From the cell containing the given text, extract its center point as (x, y) coordinate. 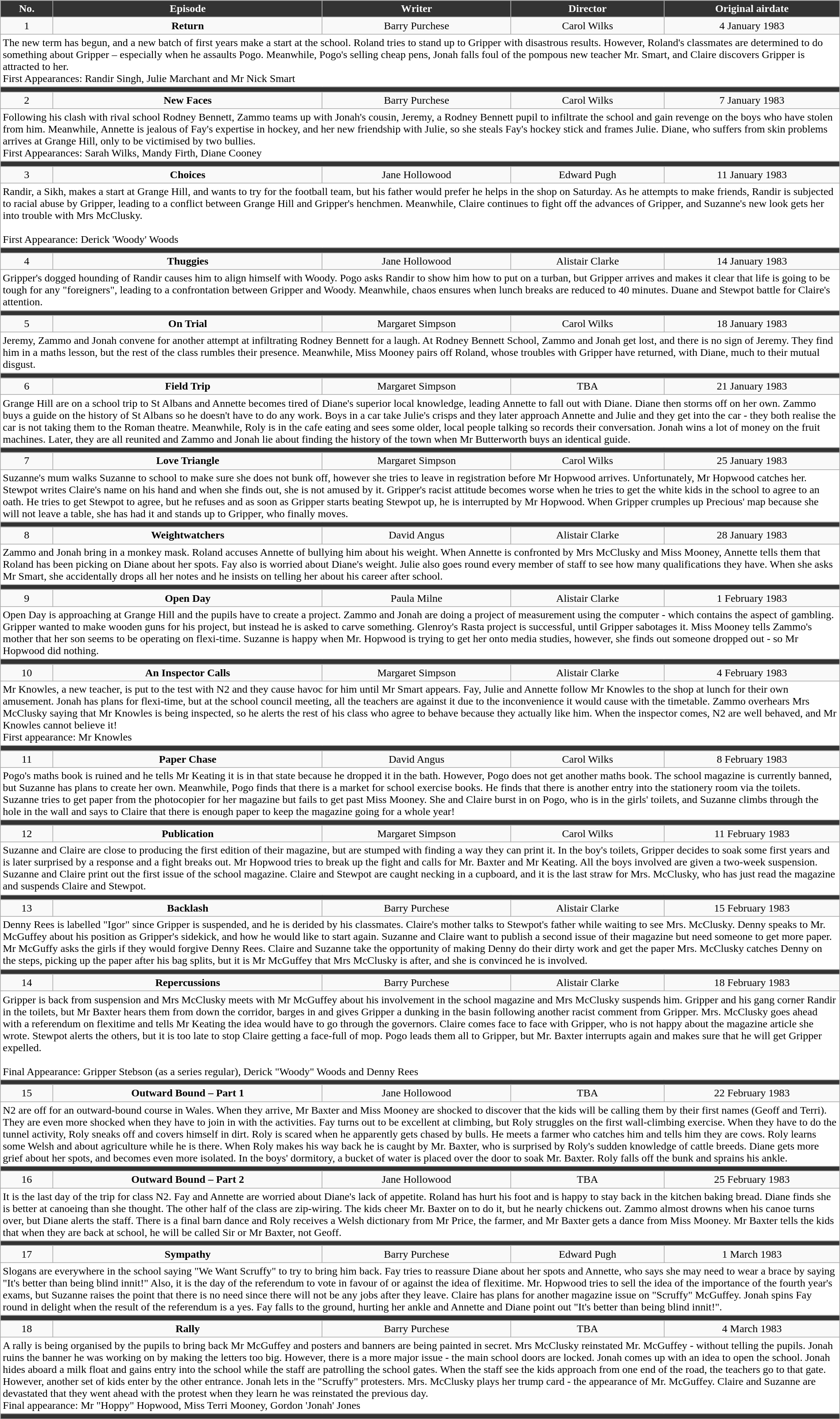
1 February 1983 (752, 598)
Original airdate (752, 9)
7 January 1983 (752, 100)
Backlash (188, 908)
14 (27, 982)
10 (27, 672)
3 (27, 175)
9 (27, 598)
2 (27, 100)
Writer (416, 9)
No. (27, 9)
28 January 1983 (752, 535)
Publication (188, 834)
18 January 1983 (752, 324)
22 February 1983 (752, 1093)
Thuggies (188, 261)
Paula Milne (416, 598)
11 January 1983 (752, 175)
13 (27, 908)
Choices (188, 175)
4 January 1983 (752, 26)
Repercussions (188, 982)
Weightwatchers (188, 535)
On Trial (188, 324)
Love Triangle (188, 461)
11 February 1983 (752, 834)
21 January 1983 (752, 386)
17 (27, 1254)
Open Day (188, 598)
An Inspector Calls (188, 672)
12 (27, 834)
1 (27, 26)
Episode (188, 9)
4 March 1983 (752, 1329)
Paper Chase (188, 759)
7 (27, 461)
Rally (188, 1329)
4 (27, 261)
Outward Bound – Part 2 (188, 1180)
Outward Bound – Part 1 (188, 1093)
6 (27, 386)
15 (27, 1093)
Return (188, 26)
14 January 1983 (752, 261)
16 (27, 1180)
11 (27, 759)
15 February 1983 (752, 908)
5 (27, 324)
8 (27, 535)
25 February 1983 (752, 1180)
Sympathy (188, 1254)
Field Trip (188, 386)
8 February 1983 (752, 759)
25 January 1983 (752, 461)
4 February 1983 (752, 672)
Director (587, 9)
18 (27, 1329)
New Faces (188, 100)
1 March 1983 (752, 1254)
18 February 1983 (752, 982)
